Locate the cell with the specified text and output its (x, y) center coordinate. 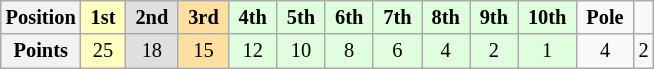
Pole (604, 17)
8 (349, 51)
10 (301, 51)
25 (104, 51)
Position (41, 17)
1 (547, 51)
7th (397, 17)
12 (253, 51)
10th (547, 17)
18 (152, 51)
9th (494, 17)
5th (301, 17)
6th (349, 17)
1st (104, 17)
8th (446, 17)
Points (41, 51)
2nd (152, 17)
3rd (203, 17)
15 (203, 51)
6 (397, 51)
4th (253, 17)
